Scan for the cell matching the given text and deliver its (X, Y) coordinate at center. 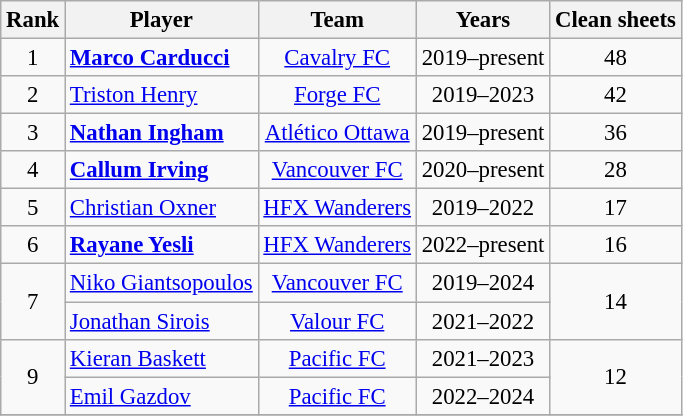
Rayane Yesli (162, 245)
Rank (33, 20)
Niko Giantsopoulos (162, 283)
Kieran Baskett (162, 358)
4 (33, 170)
Valour FC (337, 321)
2022–2024 (482, 396)
Christian Oxner (162, 208)
5 (33, 208)
Player (162, 20)
42 (616, 95)
Cavalry FC (337, 58)
16 (616, 245)
28 (616, 170)
9 (33, 376)
2 (33, 95)
48 (616, 58)
Jonathan Sirois (162, 321)
Marco Carducci (162, 58)
Team (337, 20)
2020–present (482, 170)
Emil Gazdov (162, 396)
17 (616, 208)
3 (33, 133)
Callum Irving (162, 170)
6 (33, 245)
2021–2022 (482, 321)
12 (616, 376)
1 (33, 58)
2021–2023 (482, 358)
Clean sheets (616, 20)
7 (33, 302)
Forge FC (337, 95)
2022–present (482, 245)
2019–2022 (482, 208)
Triston Henry (162, 95)
Years (482, 20)
36 (616, 133)
2019–2023 (482, 95)
Nathan Ingham (162, 133)
2019–2024 (482, 283)
Atlético Ottawa (337, 133)
14 (616, 302)
